Find where the given text appears and provide that cell's center as (X, Y) coordinate. 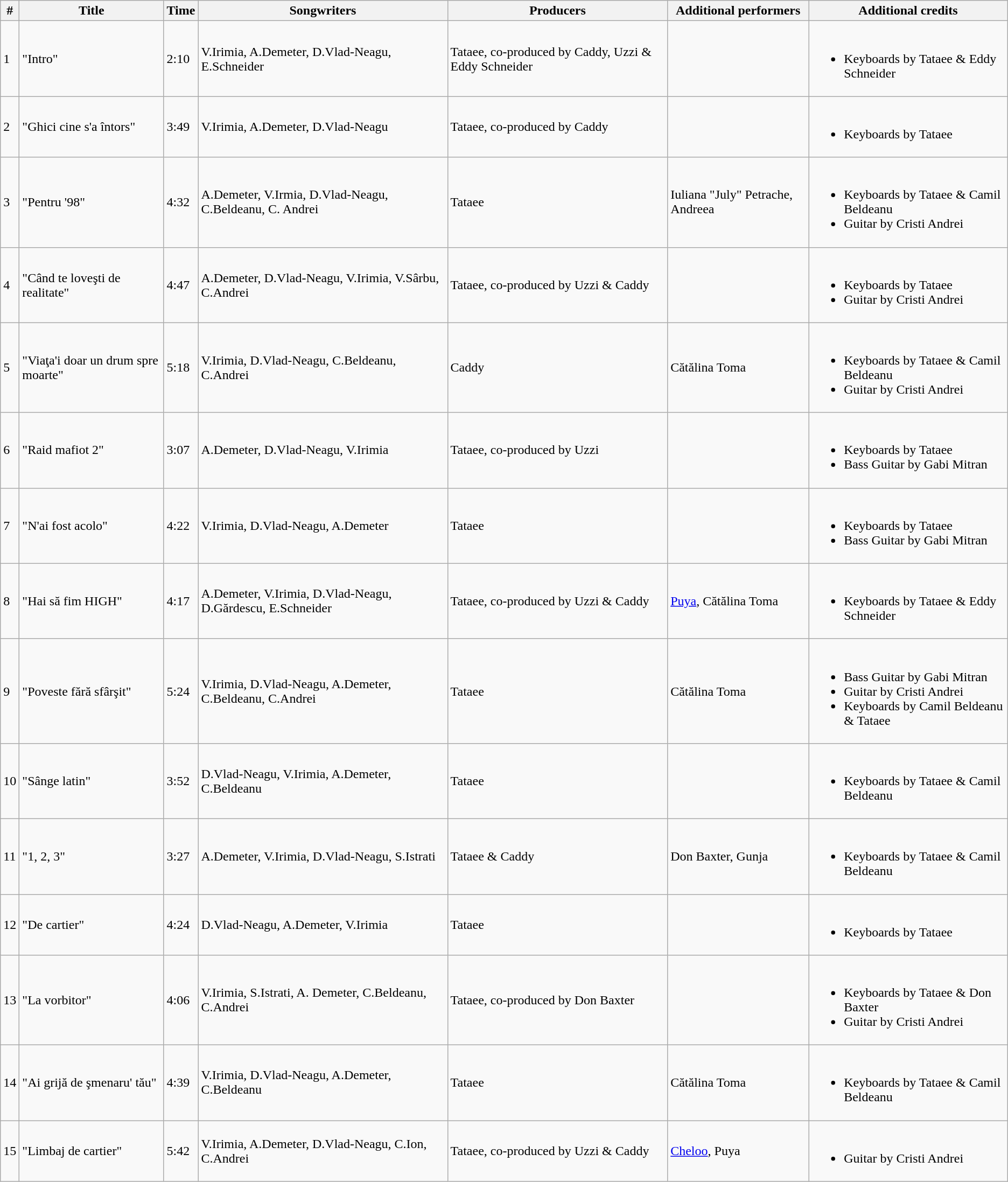
4 (10, 285)
V.Irimia, A.Demeter, D.Vlad-Neagu, E.Schneider (323, 59)
4:39 (181, 1083)
"La vorbitor" (92, 1001)
Don Baxter, Gunja (738, 856)
# (10, 11)
13 (10, 1001)
"Raid mafiot 2" (92, 450)
V.Irimia, D.Vlad-Neagu, C.Beldeanu, C.Andrei (323, 367)
12 (10, 924)
5:42 (181, 1151)
2 (10, 127)
3:52 (181, 781)
"Hai să fim HIGH" (92, 601)
8 (10, 601)
Additional performers (738, 11)
11 (10, 856)
"Sânge latin" (92, 781)
D.Vlad-Neagu, V.Irimia, A.Demeter, C.Beldeanu (323, 781)
A.Demeter, V.Irimia, D.Vlad-Neagu, S.Istrati (323, 856)
D.Vlad-Neagu, A.Demeter, V.Irimia (323, 924)
4:06 (181, 1001)
"N'ai fost acolo" (92, 526)
6 (10, 450)
"De cartier" (92, 924)
Producers (558, 11)
Songwriters (323, 11)
4:17 (181, 601)
V.Irimia, D.Vlad-Neagu, A.Demeter (323, 526)
"Când te loveşti de realitate" (92, 285)
1 (10, 59)
A.Demeter, D.Vlad-Neagu, V.Irimia (323, 450)
V.Irimia, A.Demeter, D.Vlad-Neagu (323, 127)
3:49 (181, 127)
4:22 (181, 526)
"Viaţa'i doar un drum spre moarte" (92, 367)
Iuliana "July" Petrache, Andreea (738, 202)
3:27 (181, 856)
4:24 (181, 924)
A.Demeter, V.Irmia, D.Vlad-Neagu, C.Beldeanu, C. Andrei (323, 202)
Tataee, co-produced by Uzzi (558, 450)
9 (10, 691)
"Pentru '98" (92, 202)
2:10 (181, 59)
V.Irimia, S.Istrati, A. Demeter, C.Beldeanu, C.Andrei (323, 1001)
Caddy (558, 367)
"Intro" (92, 59)
Puya, Cătălina Toma (738, 601)
7 (10, 526)
Keyboards by TataeeGuitar by Cristi Andrei (908, 285)
"Ghici cine s'a întors" (92, 127)
V.Irimia, A.Demeter, D.Vlad-Neagu, C.Ion, C.Andrei (323, 1151)
5 (10, 367)
4:32 (181, 202)
Guitar by Cristi Andrei (908, 1151)
Tataee, co-produced by Don Baxter (558, 1001)
Tataee, co-produced by Caddy, Uzzi & Eddy Schneider (558, 59)
4:47 (181, 285)
Cheloo, Puya (738, 1151)
15 (10, 1151)
3 (10, 202)
V.Irimia, D.Vlad-Neagu, A.Demeter, C.Beldeanu, C.Andrei (323, 691)
"Limbaj de cartier" (92, 1151)
Additional credits (908, 11)
14 (10, 1083)
"1, 2, 3" (92, 856)
Keyboards by Tataee & Don BaxterGuitar by Cristi Andrei (908, 1001)
A.Demeter, D.Vlad-Neagu, V.Irimia, V.Sârbu, C.Andrei (323, 285)
5:18 (181, 367)
Title (92, 11)
Tataee & Caddy (558, 856)
"Ai grijă de şmenaru' tău" (92, 1083)
V.Irimia, D.Vlad-Neagu, A.Demeter, C.Beldeanu (323, 1083)
Time (181, 11)
Bass Guitar by Gabi MitranGuitar by Cristi AndreiKeyboards by Camil Beldeanu & Tataee (908, 691)
"Poveste fără sfârşit" (92, 691)
A.Demeter, V.Irimia, D.Vlad-Neagu, D.Gărdescu, E.Schneider (323, 601)
5:24 (181, 691)
3:07 (181, 450)
10 (10, 781)
Tataee, co-produced by Caddy (558, 127)
